Capture the cell that displays the provided text and extract its [X, Y] central coordinate. 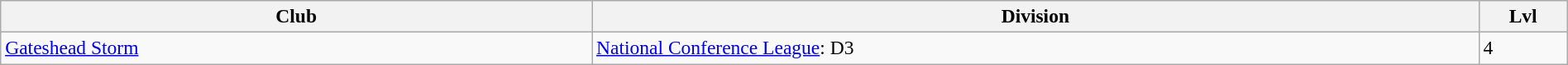
Lvl [1523, 16]
Club [296, 16]
Gateshead Storm [296, 47]
Division [1035, 16]
National Conference League: D3 [1035, 47]
4 [1523, 47]
